Determine the (x, y) coordinate at the center of the cell enclosing the given text.  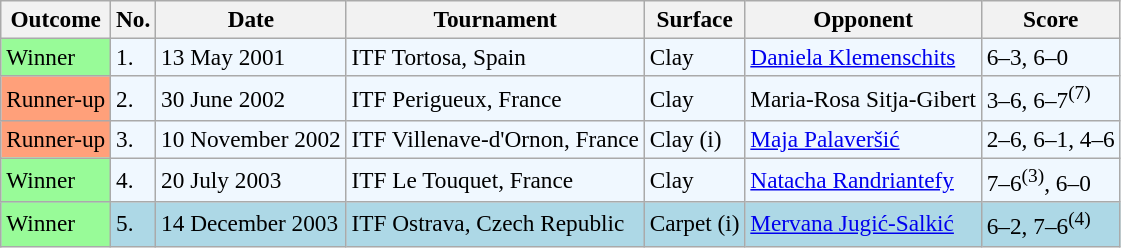
2–6, 6–1, 4–6 (1050, 139)
Mervana Jugić-Salkić (863, 224)
7–6(3), 6–0 (1050, 180)
No. (134, 19)
ITF Villenave-d'Ornon, France (495, 139)
1. (134, 57)
Clay (i) (694, 139)
4. (134, 180)
ITF Ostrava, Czech Republic (495, 224)
Maria-Rosa Sitja-Gibert (863, 98)
2. (134, 98)
Tournament (495, 19)
ITF Tortosa, Spain (495, 57)
Daniela Klemenschits (863, 57)
5. (134, 224)
ITF Le Touquet, France (495, 180)
Carpet (i) (694, 224)
Natacha Randriantefy (863, 180)
Date (251, 19)
Outcome (56, 19)
3. (134, 139)
Opponent (863, 19)
30 June 2002 (251, 98)
6–3, 6–0 (1050, 57)
13 May 2001 (251, 57)
ITF Perigueux, France (495, 98)
Maja Palaveršić (863, 139)
6–2, 7–6(4) (1050, 224)
14 December 2003 (251, 224)
Score (1050, 19)
Surface (694, 19)
3–6, 6–7(7) (1050, 98)
20 July 2003 (251, 180)
10 November 2002 (251, 139)
